For the text-containing cell, return its midpoint in (X, Y) coordinate format. 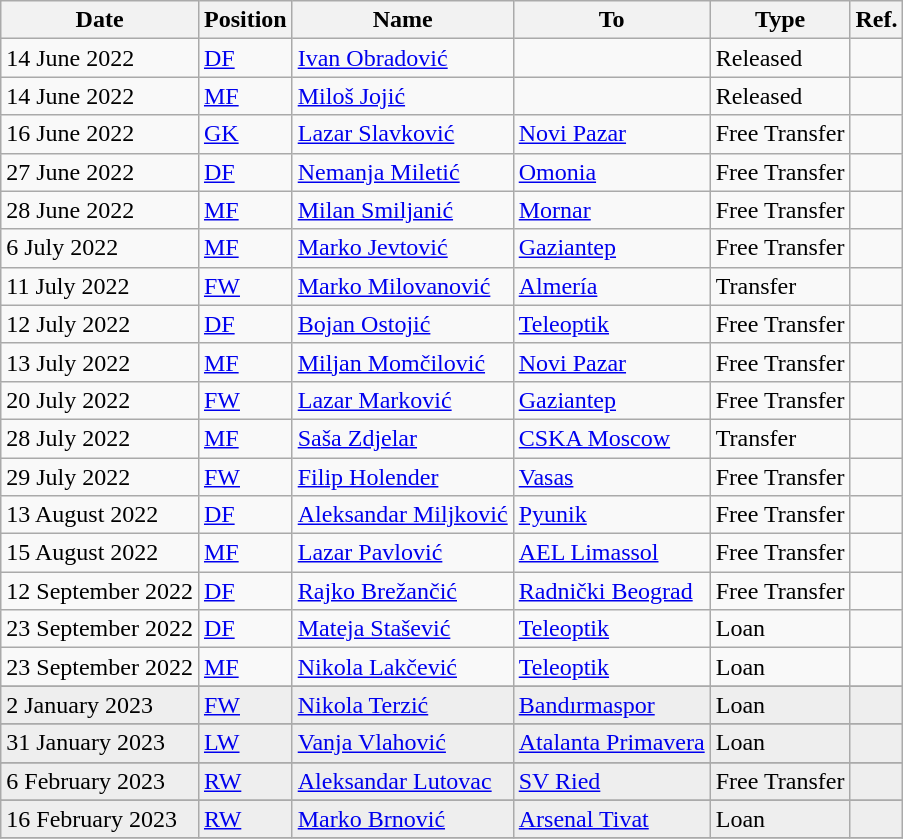
Saša Zdjelar (402, 438)
SV Ried (612, 781)
6 July 2022 (100, 248)
28 June 2022 (100, 210)
Atalanta Primavera (612, 743)
Vanja Vlahović (402, 743)
Radnički Beograd (612, 591)
Milan Smiljanić (402, 210)
Nikola Lakčević (402, 667)
Almería (612, 286)
Mornar (612, 210)
16 February 2023 (100, 819)
Arsenal Tivat (612, 819)
Date (100, 20)
31 January 2023 (100, 743)
Aleksandar Miljković (402, 515)
11 July 2022 (100, 286)
13 July 2022 (100, 362)
13 August 2022 (100, 515)
Marko Jevtović (402, 248)
16 June 2022 (100, 134)
Vasas (612, 477)
Filip Holender (402, 477)
Miljan Momčilović (402, 362)
LW (245, 743)
GK (245, 134)
Type (780, 20)
28 July 2022 (100, 438)
6 February 2023 (100, 781)
2 January 2023 (100, 705)
Rajko Brežančić (402, 591)
Aleksandar Lutovac (402, 781)
Name (402, 20)
29 July 2022 (100, 477)
Position (245, 20)
Marko Milovanović (402, 286)
Omonia (612, 172)
20 July 2022 (100, 400)
Ref. (876, 20)
Miloš Jojić (402, 96)
AEL Limassol (612, 553)
Bojan Ostojić (402, 324)
15 August 2022 (100, 553)
Mateja Stašević (402, 629)
Lazar Pavlović (402, 553)
Lazar Slavković (402, 134)
CSKA Moscow (612, 438)
To (612, 20)
12 July 2022 (100, 324)
Lazar Marković (402, 400)
27 June 2022 (100, 172)
Nikola Terzić (402, 705)
Nemanja Miletić (402, 172)
12 September 2022 (100, 591)
Pyunik (612, 515)
Marko Brnović (402, 819)
Ivan Obradović (402, 58)
Bandırmaspor (612, 705)
